Find where the given text appears and provide that cell's center as (X, Y) coordinate. 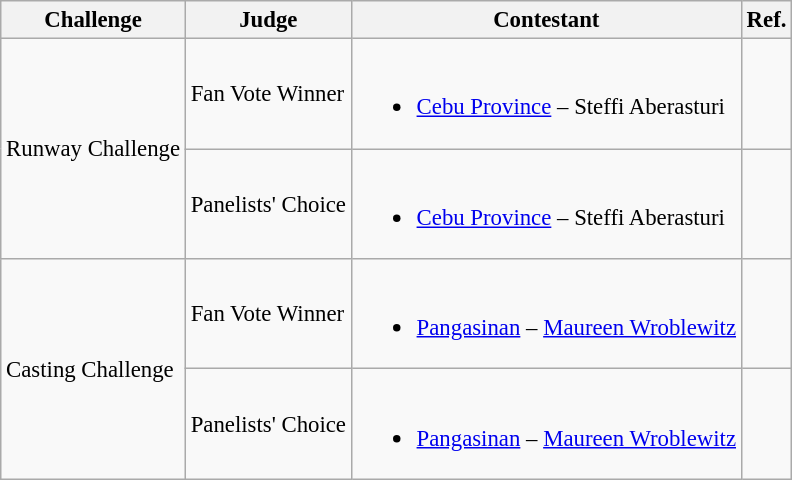
Contestant (546, 20)
Runway Challenge (94, 149)
Challenge (94, 20)
Ref. (766, 20)
Casting Challenge (94, 369)
Judge (268, 20)
